Return (x, y) of the center of cell containing provided text 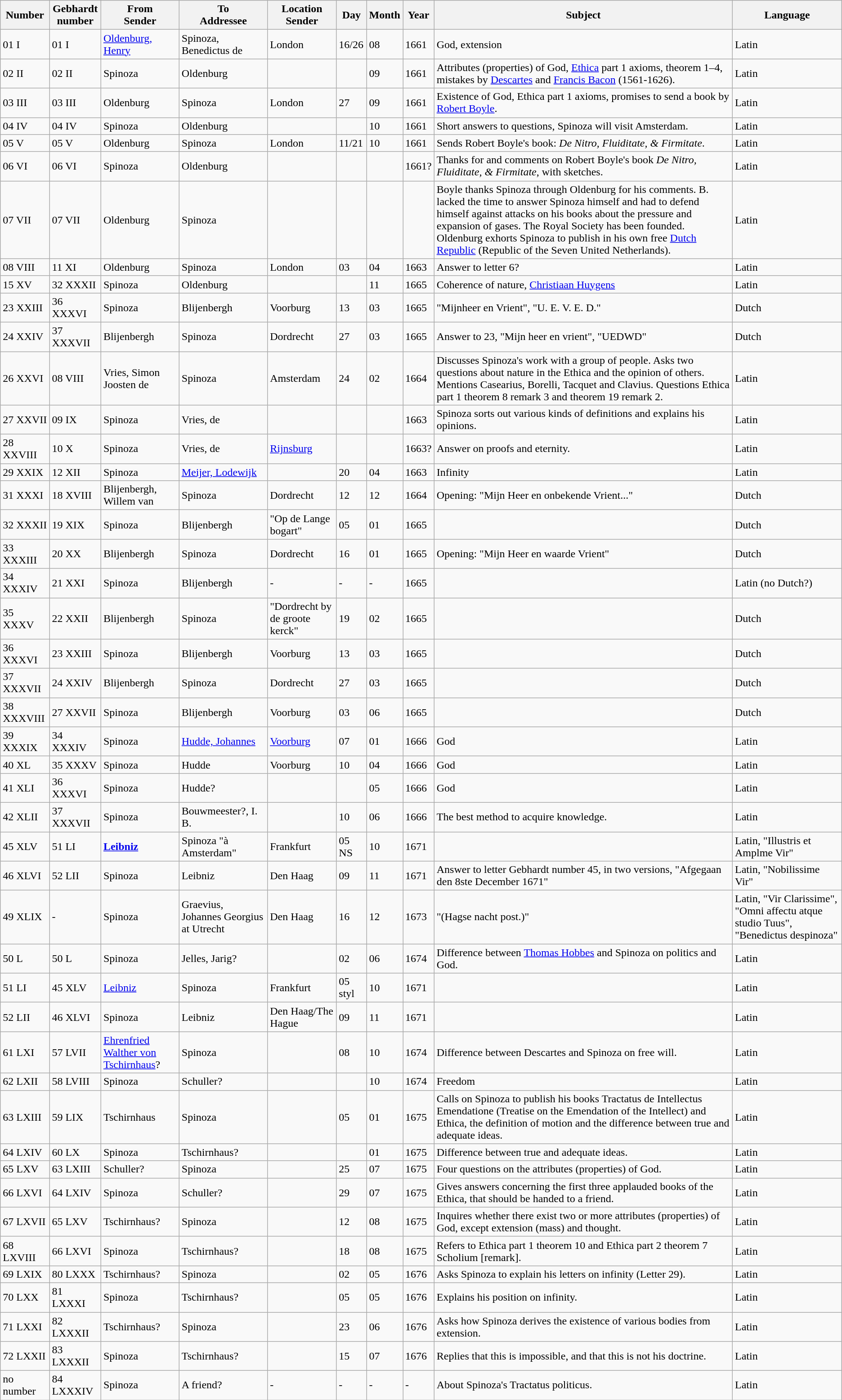
Explains his position on infinity. (583, 1297)
Hudde (223, 765)
40 XL (25, 765)
70 LXX (25, 1297)
18 XVIII (76, 496)
20 (352, 472)
83 LXXXII (76, 1356)
Opening: "Mijn Heer en waarde Vrient" (583, 554)
Four questions on the attributes (properties) of God. (583, 1169)
Year (419, 15)
1663? (419, 449)
Latin, "Illustris et Amplme Vir" (787, 846)
Spinoza sorts out various kinds of definitions and explains his opinions. (583, 420)
05 NS (352, 846)
God, extension (583, 44)
Answer to letter Gebhardt number 45, in two versions, "Afgegaan den 8ste December 1671" (583, 876)
Hudde? (223, 788)
Jelles, Jarig? (223, 959)
61 LXI (25, 1052)
15 (352, 1356)
Spinoza "à Amsterdam" (223, 846)
Answer on proofs and eternity. (583, 449)
Short answers to questions, Spinoza will visit Amsterdam. (583, 126)
no number (25, 1385)
"Mijnheer en Vrient", "U. E. V. E. D." (583, 308)
Subject (583, 15)
81 LXXXI (76, 1297)
72 LXXII (25, 1356)
19 (352, 618)
"Op de Lange bogart" (302, 524)
18 (352, 1251)
ToAddressee (223, 15)
16/26 (352, 44)
Replies that this is impossible, and that this is not his doctrine. (583, 1356)
49 XLIX (25, 917)
A friend? (223, 1385)
Refers to Ethica part 1 theorem 10 and Ethica part 2 theorem 7 Scholium [remark]. (583, 1251)
1661? (419, 166)
60 LX (76, 1152)
58 LVIII (76, 1082)
Hudde, Johannes (223, 741)
Den Haag/The Hague (302, 1017)
"(Hagse nacht post.)" (583, 917)
67 LXVII (25, 1221)
68 LXVIII (25, 1251)
Latin, "Vir Clarissime", "Omni affectu atque studio Tuus", "Benedictus despinoza" (787, 917)
21 XXI (76, 583)
25 (352, 1169)
Bouwmeester?, I. B. (223, 817)
Difference between true and adequate ideas. (583, 1152)
Language (787, 15)
LocationSender (302, 15)
Amsterdam (302, 379)
Spinoza, Benedictus de (223, 44)
22 XXII (76, 618)
Asks Spinoza to explain his letters on infinity (Letter 29). (583, 1274)
11 XI (76, 267)
12 XII (76, 472)
About Spinoza's Tractatus politicus. (583, 1385)
39 XXXIX (25, 741)
Asks how Spinoza derives the existence of various bodies from extension. (583, 1327)
Blijenbergh, Willem van (140, 496)
33 XXXIII (25, 554)
Difference between Thomas Hobbes and Spinoza on politics and God. (583, 959)
Opening: "Mijn Heer en onbekende Vrient..." (583, 496)
31 XXXI (25, 496)
29 XXIX (25, 472)
Ehrenfried Walther von Tschirnhaus? (140, 1052)
Gives answers concerning the first three applauded books of the Ethica, that should be handed to a friend. (583, 1193)
11/21 (352, 143)
59 LIX (76, 1117)
Sends Robert Boyle's book: De Nitro, Fluiditate, & Firmitate. (583, 143)
05 styl (352, 988)
Freedom (583, 1082)
Answer to letter 6? (583, 267)
69 LXIX (25, 1274)
Tschirnhaus (140, 1117)
FromSender (140, 15)
Existence of God, Ethica part 1 axioms, promises to send a book by Robert Boyle. (583, 103)
The best method to acquire knowledge. (583, 817)
41 XLI (25, 788)
Answer to 23, "Mijn heer en vrient", "UEDWD" (583, 336)
26 XXVI (25, 379)
Number (25, 15)
Attributes (properties) of God, Ethica part 1 axioms, theorem 1–4, mistakes by Descartes and Francis Bacon (1561-1626). (583, 74)
Thanks for and comments on Robert Boyle's book De Nitro, Fluiditate, & Firmitate, with sketches. (583, 166)
Rijnsburg (302, 449)
Month (385, 15)
29 (352, 1193)
20 XX (76, 554)
71 LXXI (25, 1327)
24 (352, 379)
Latin, "Nobilissime Vir" (787, 876)
Graevius, Johannes Georgius at Utrecht (223, 917)
Latin (no Dutch?) (787, 583)
57 LVII (76, 1052)
38 XXXVIII (25, 712)
Vries, Simon Joosten de (140, 379)
Gebhardtnumber (76, 15)
80 LXXX (76, 1274)
15 XV (25, 284)
Oldenburg, Henry (140, 44)
Day (352, 15)
28 XXVIII (25, 449)
82 LXXXII (76, 1327)
62 LXII (25, 1082)
Meijer, Lodewijk (223, 472)
84 LXXXIV (76, 1385)
23 (352, 1327)
42 XLII (25, 817)
19 XIX (76, 524)
"Dordrecht by de groote kerck" (302, 618)
Difference between Descartes and Spinoza on free will. (583, 1052)
Coherence of nature, Christiaan Huygens (583, 284)
1673 (419, 917)
09 IX (76, 420)
Inquires whether there exist two or more attributes (properties) of God, except extension (mass) and thought. (583, 1221)
Infinity (583, 472)
10 X (76, 449)
